Capture the cell that displays the provided text and extract its [X, Y] central coordinate. 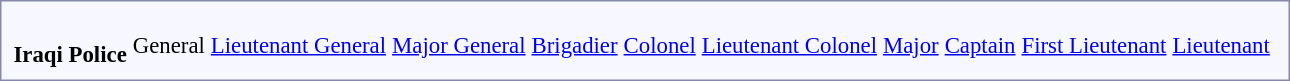
Major General [459, 44]
Major [910, 44]
Lieutenant General [298, 44]
First Lieutenant [1094, 44]
Captain [980, 44]
Brigadier [574, 44]
Colonel [660, 44]
Iraqi Police [70, 40]
Lieutenant Colonel [789, 44]
General [168, 44]
Lieutenant [1221, 44]
